Search for the cell housing the specified text and yield its [X, Y] center coordinate. 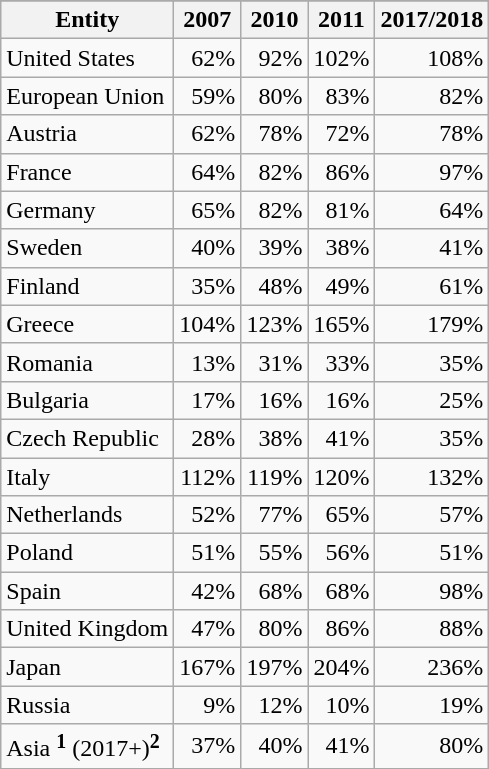
56% [342, 553]
49% [342, 286]
102% [342, 58]
2017/2018 [432, 20]
2011 [342, 20]
165% [342, 324]
Netherlands [88, 515]
United States [88, 58]
39% [274, 248]
132% [432, 477]
57% [432, 515]
179% [432, 324]
13% [208, 362]
42% [208, 591]
52% [208, 515]
9% [208, 705]
Asia 1 (2017+)2 [88, 746]
European Union [88, 96]
88% [432, 629]
97% [432, 172]
Romania [88, 362]
92% [274, 58]
31% [274, 362]
Sweden [88, 248]
Finland [88, 286]
123% [274, 324]
Greece [88, 324]
47% [208, 629]
204% [342, 667]
12% [274, 705]
120% [342, 477]
83% [342, 96]
United Kingdom [88, 629]
2007 [208, 20]
Russia [88, 705]
2010 [274, 20]
Italy [88, 477]
37% [208, 746]
19% [432, 705]
28% [208, 438]
Entity [88, 20]
Germany [88, 210]
Japan [88, 667]
61% [432, 286]
112% [208, 477]
Poland [88, 553]
55% [274, 553]
France [88, 172]
197% [274, 667]
119% [274, 477]
72% [342, 134]
Austria [88, 134]
10% [342, 705]
48% [274, 286]
104% [208, 324]
Spain [88, 591]
Bulgaria [88, 400]
Czech Republic [88, 438]
236% [432, 667]
108% [432, 58]
77% [274, 515]
98% [432, 591]
167% [208, 667]
33% [342, 362]
25% [432, 400]
59% [208, 96]
81% [342, 210]
17% [208, 400]
